Scan for the cell matching the given text and deliver its (X, Y) coordinate at center. 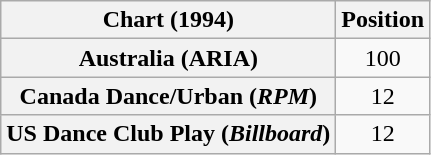
100 (383, 58)
Position (383, 20)
Australia (ARIA) (168, 58)
US Dance Club Play (Billboard) (168, 134)
Chart (1994) (168, 20)
Canada Dance/Urban (RPM) (168, 96)
